Find where the given text appears and provide that cell's center as [X, Y] coordinate. 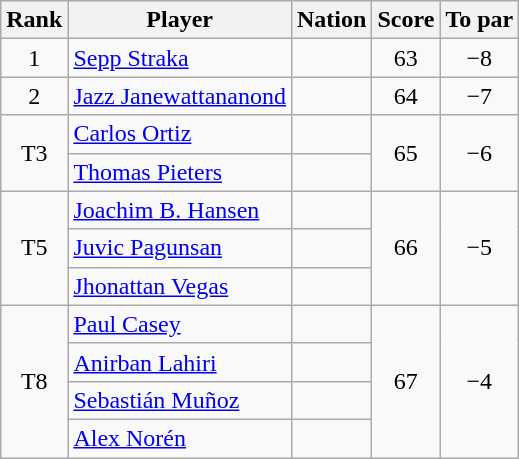
T5 [34, 248]
−4 [480, 381]
2 [34, 96]
Anirban Lahiri [180, 362]
Nation [331, 20]
65 [406, 153]
Juvic Pagunsan [180, 248]
Rank [34, 20]
−7 [480, 96]
63 [406, 58]
−8 [480, 58]
Joachim B. Hansen [180, 210]
Sepp Straka [180, 58]
T3 [34, 153]
64 [406, 96]
−6 [480, 153]
Score [406, 20]
Jhonattan Vegas [180, 286]
Jazz Janewattananond [180, 96]
Thomas Pieters [180, 172]
66 [406, 248]
Player [180, 20]
Sebastián Muñoz [180, 400]
To par [480, 20]
Alex Norén [180, 438]
1 [34, 58]
T8 [34, 381]
Carlos Ortiz [180, 134]
67 [406, 381]
Paul Casey [180, 324]
−5 [480, 248]
